Locate the cell with the specified text and output its (X, Y) center coordinate. 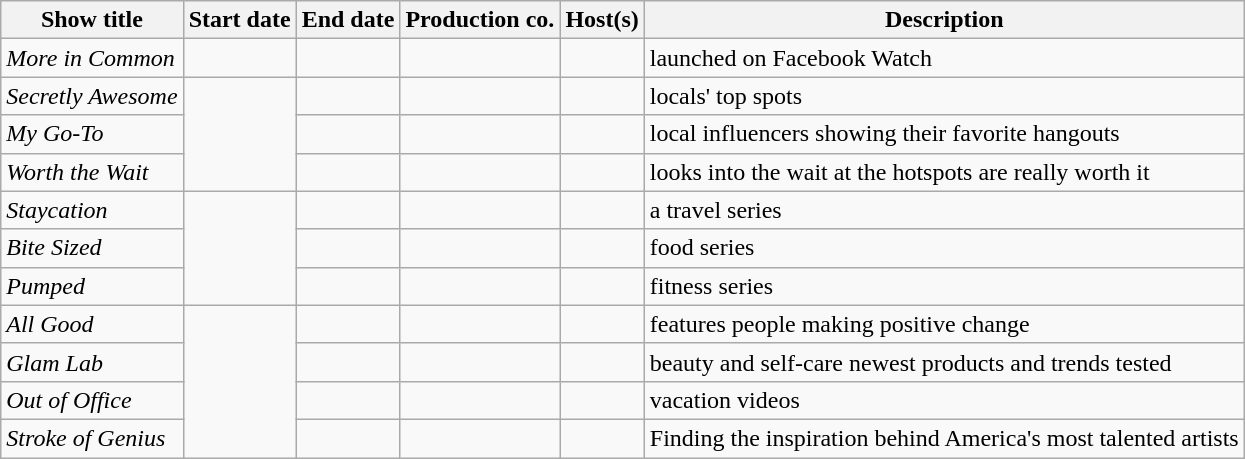
locals' top spots (944, 96)
Stroke of Genius (92, 438)
Worth the Wait (92, 172)
Show title (92, 20)
Glam Lab (92, 362)
a travel series (944, 210)
Finding the inspiration behind America's most talented artists (944, 438)
End date (348, 20)
Staycation (92, 210)
Secretly Awesome (92, 96)
vacation videos (944, 400)
Bite Sized (92, 248)
All Good (92, 324)
looks into the wait at the hotspots are really worth it (944, 172)
My Go-To (92, 134)
beauty and self-care newest products and trends tested (944, 362)
More in Common (92, 58)
launched on Facebook Watch (944, 58)
fitness series (944, 286)
Start date (240, 20)
Pumped (92, 286)
features people making positive change (944, 324)
Production co. (480, 20)
Host(s) (602, 20)
food series (944, 248)
Description (944, 20)
Out of Office (92, 400)
local influencers showing their favorite hangouts (944, 134)
